Determine the [x, y] coordinate at the center of the cell enclosing the given text.  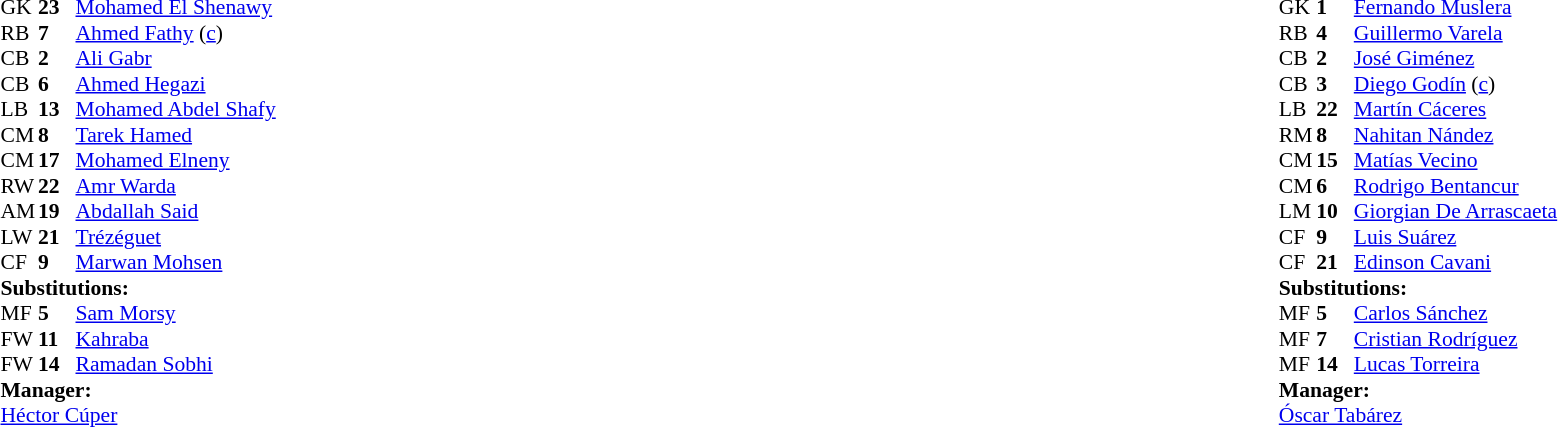
Sam Morsy [176, 313]
Nahitan Nández [1456, 135]
Martín Cáceres [1456, 109]
19 [57, 211]
Trézéguet [176, 237]
Ramadan Sobhi [176, 365]
Kahraba [176, 339]
LW [19, 237]
Diego Godín (c) [1456, 84]
Tarek Hamed [176, 135]
3 [1335, 84]
Carlos Sánchez [1456, 313]
Luis Suárez [1456, 237]
Guillermo Varela [1456, 33]
Ali Gabr [176, 59]
Amr Warda [176, 186]
13 [57, 109]
4 [1335, 33]
Lucas Torreira [1456, 365]
LM [1298, 211]
RM [1298, 135]
RW [19, 186]
AM [19, 211]
15 [1335, 161]
Mohamed Abdel Shafy [176, 109]
Giorgian De Arrascaeta [1456, 211]
Abdallah Said [176, 211]
Marwan Mohsen [176, 263]
Matías Vecino [1456, 161]
Ahmed Hegazi [176, 84]
Cristian Rodríguez [1456, 339]
17 [57, 161]
Rodrigo Bentancur [1456, 186]
11 [57, 339]
Edinson Cavani [1456, 263]
Ahmed Fathy (c) [176, 33]
Mohamed Elneny [176, 161]
10 [1335, 211]
José Giménez [1456, 59]
